Scan for the cell matching the given text and deliver its [x, y] coordinate at center. 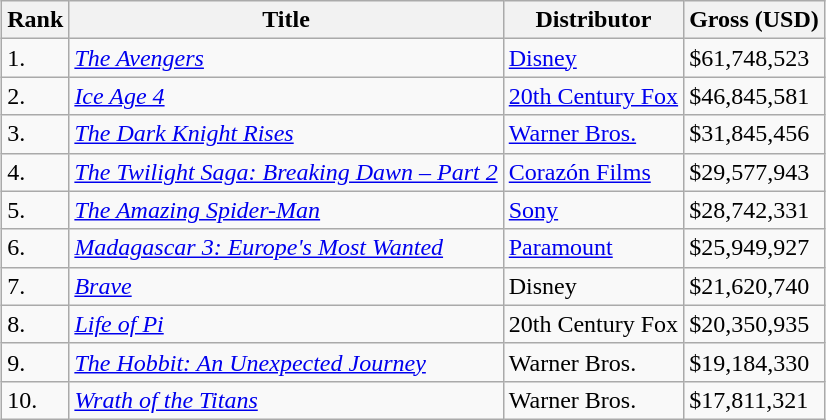
Madagascar 3: Europe's Most Wanted [286, 248]
Life of Pi [286, 324]
$21,620,740 [754, 286]
1. [36, 58]
Gross (USD) [754, 20]
The Hobbit: An Unexpected Journey [286, 362]
6. [36, 248]
$31,845,456 [754, 134]
7. [36, 286]
Wrath of the Titans [286, 400]
The Dark Knight Rises [286, 134]
$29,577,943 [754, 172]
$46,845,581 [754, 96]
10. [36, 400]
Corazón Films [593, 172]
Brave [286, 286]
$25,949,927 [754, 248]
4. [36, 172]
Sony [593, 210]
2. [36, 96]
$28,742,331 [754, 210]
Paramount [593, 248]
$61,748,523 [754, 58]
$19,184,330 [754, 362]
$17,811,321 [754, 400]
Title [286, 20]
3. [36, 134]
The Twilight Saga: Breaking Dawn – Part 2 [286, 172]
Ice Age 4 [286, 96]
5. [36, 210]
The Amazing Spider-Man [286, 210]
Distributor [593, 20]
8. [36, 324]
Rank [36, 20]
The Avengers [286, 58]
9. [36, 362]
$20,350,935 [754, 324]
